Identify which cell holds the provided text, then report its [X, Y] central coordinate. 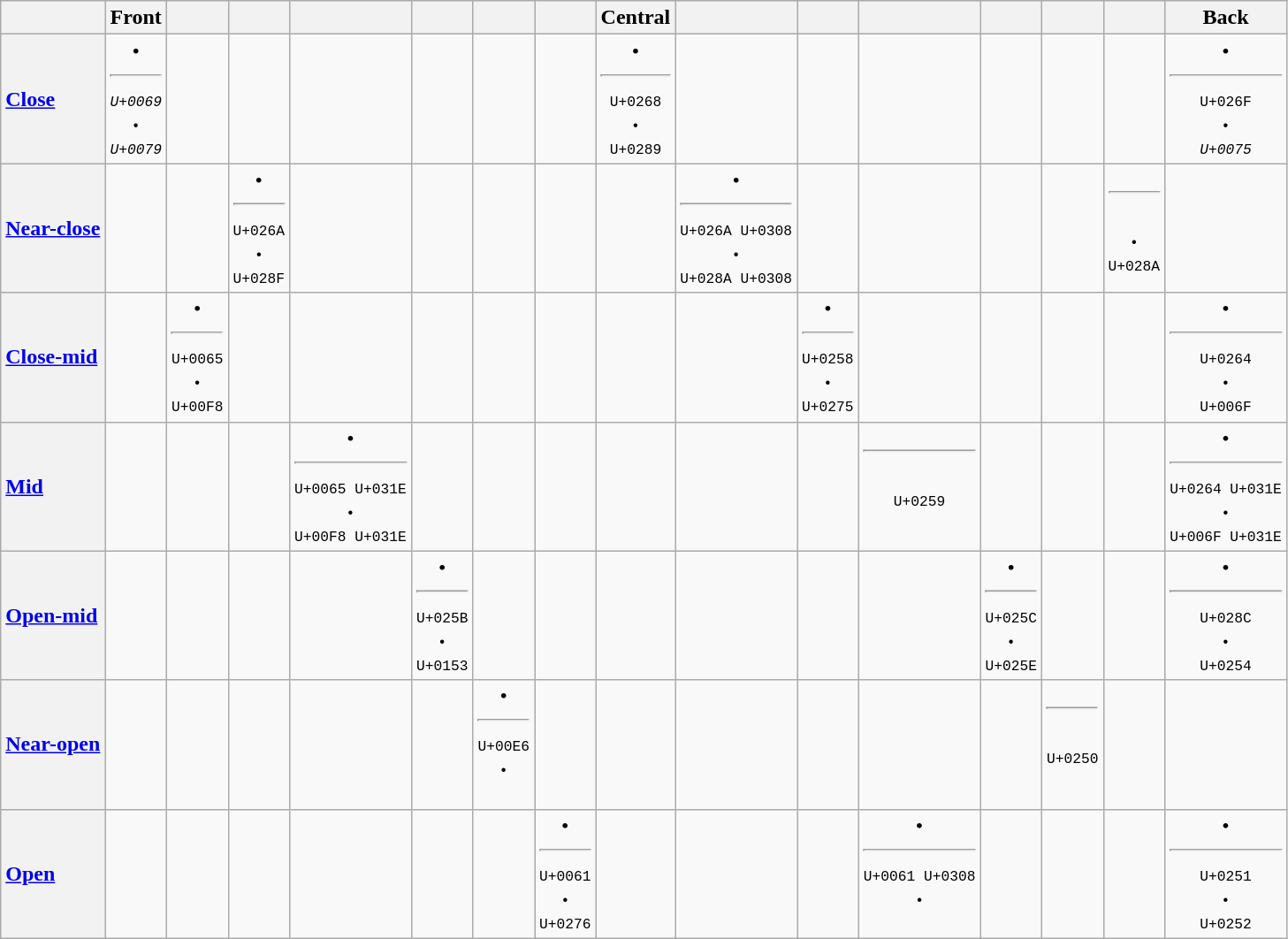
• U+0264 U+031E•U+006F U+031E [1226, 486]
• U+0061 U+0308• [919, 874]
• U+0251•U+0252 [1226, 874]
Near-open [53, 744]
Open [53, 874]
•U+028A [1134, 228]
Front [136, 18]
• U+026A U+0308•U+028A U+0308 [736, 228]
• U+0264•U+006F [1226, 357]
• U+0069•U+0079 [136, 99]
Close-mid [53, 357]
U+0259 [919, 486]
Mid [53, 486]
• U+0268•U+0289 [636, 99]
Close [53, 99]
• U+028C•U+0254 [1226, 615]
Open-mid [53, 615]
• U+026F•U+0075 [1226, 99]
• U+0061•U+0276 [565, 874]
• U+0065•U+00F8 [197, 357]
• U+0065 U+031E•U+00F8 U+031E [351, 486]
• U+025B•U+0153 [442, 615]
Back [1226, 18]
Near-close [53, 228]
• U+0258•U+0275 [828, 357]
Central [636, 18]
• U+00E6• [504, 744]
• U+025C•U+025E [1011, 615]
• U+026A•U+028F [259, 228]
U+0250 [1072, 744]
